For the text-containing cell, return its midpoint in [x, y] coordinate format. 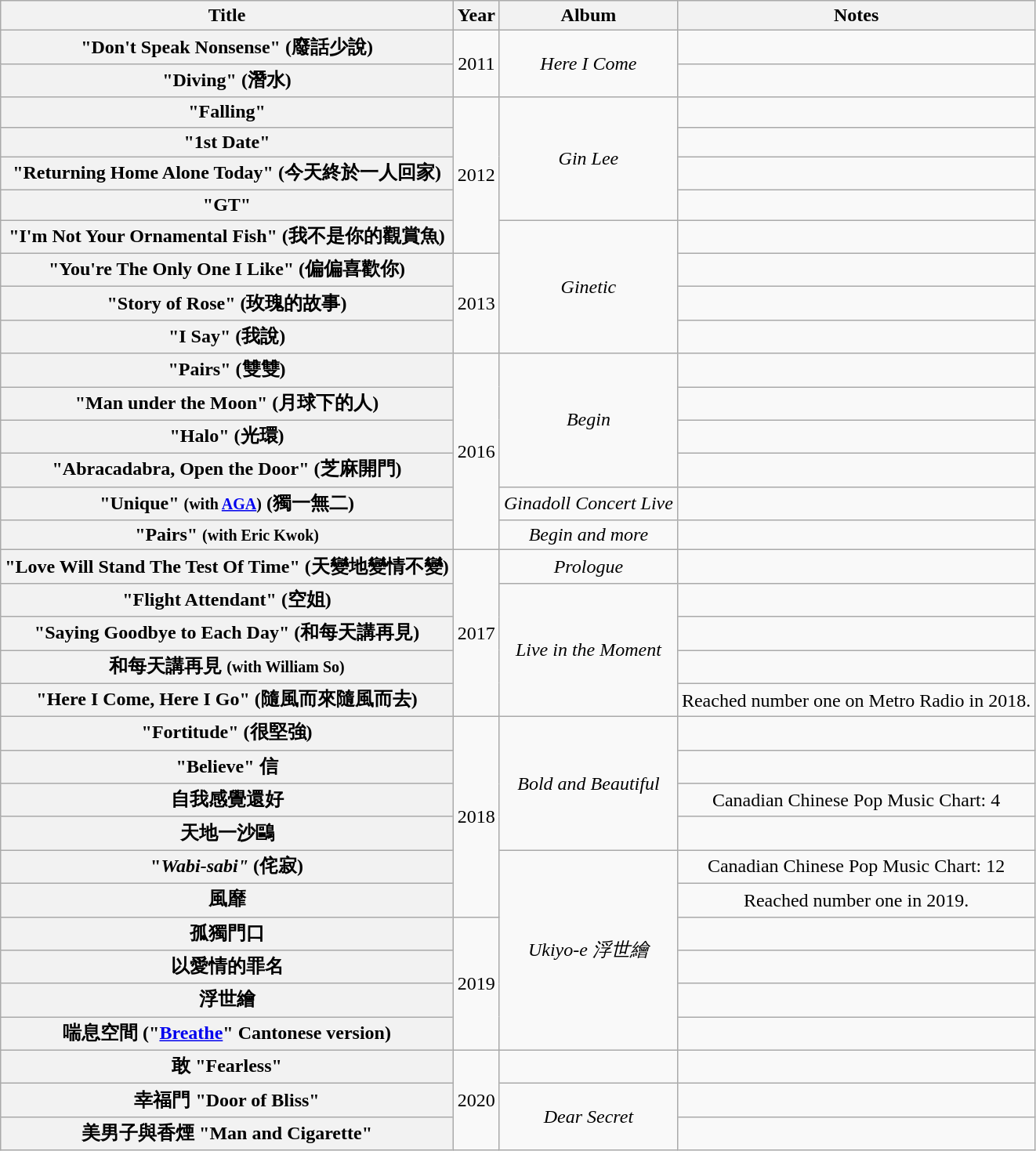
"Pairs" (with Eric Kwok) [227, 535]
"You're The Only One I Like" (偏偏喜歡你) [227, 270]
"Unique" (with AGA) (獨一無二) [227, 503]
"Diving" (潛水) [227, 80]
Reached number one in 2019. [856, 899]
Gin Lee [588, 158]
"GT" [227, 205]
"I'm Not Your Ornamental Fish" (我不是你的觀賞魚) [227, 237]
"Love Will Stand The Test Of Time" (天變地變情不變) [227, 567]
"Wabi-sabi" (侘寂) [227, 867]
Reached number one on Metro Radio in 2018. [856, 700]
Title [227, 16]
2012 [476, 176]
"I Say" (我說) [227, 337]
喘息空間 ("Breathe" Cantonese version) [227, 1034]
"Don't Speak Nonsense" (廢話少說) [227, 47]
自我感覺還好 [227, 801]
"Falling" [227, 112]
Bold and Beautiful [588, 784]
"Story of Rose" (玫瑰的故事) [227, 304]
"Fortitude" (很堅強) [227, 733]
Here I Come [588, 64]
敢 "Fearless" [227, 1067]
2013 [476, 303]
2019 [476, 983]
"1st Date" [227, 142]
2018 [476, 816]
幸福門 "Door of Bliss" [227, 1100]
2016 [476, 451]
Ukiyo-e 浮世繪 [588, 950]
"Believe" 信 [227, 766]
"Man under the Moon" (月球下的人) [227, 404]
天地一沙鷗 [227, 834]
Prologue [588, 567]
Ginetic [588, 287]
2020 [476, 1100]
"Halo" (光環) [227, 437]
Live in the Moment [588, 650]
孤獨門口 [227, 934]
以愛情的罪名 [227, 967]
Ginadoll Concert Live [588, 503]
Dear Secret [588, 1117]
Begin [588, 420]
Canadian Chinese Pop Music Chart: 12 [856, 867]
浮世繪 [227, 1000]
"Abracadabra, Open the Door" (芝麻開門) [227, 470]
Year [476, 16]
Notes [856, 16]
和每天講再見 (with William So) [227, 668]
2011 [476, 64]
"Saying Goodbye to Each Day" (和每天講再見) [227, 633]
"Flight Attendant" (空姐) [227, 600]
Album [588, 16]
Begin and more [588, 535]
美男子與香煙 "Man and Cigarette" [227, 1133]
Canadian Chinese Pop Music Chart: 4 [856, 801]
"Returning Home Alone Today" (今天終於一人回家) [227, 174]
"Pairs" (雙雙) [227, 370]
風靡 [227, 899]
2017 [476, 633]
"Here I Come, Here I Go" (隨風而來隨風而去) [227, 700]
